Provide the [X, Y] coordinate of the cell's center where the given text is located.  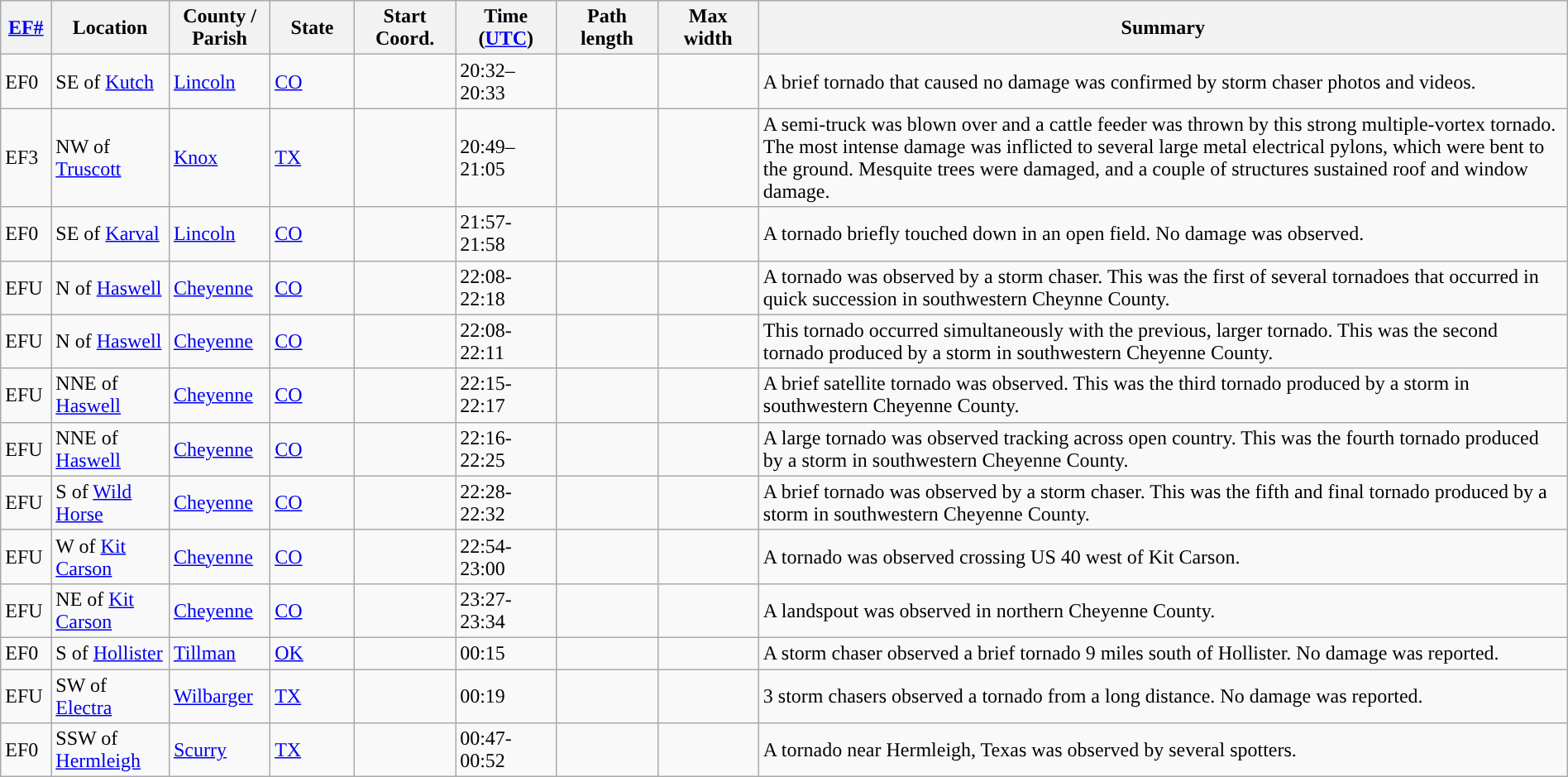
EF3 [26, 157]
A tornado briefly touched down in an open field. No damage was observed. [1163, 233]
A brief tornado that caused no damage was confirmed by storm chaser photos and videos. [1163, 81]
Wilbarger [219, 695]
Summary [1163, 28]
3 storm chasers observed a tornado from a long distance. No damage was reported. [1163, 695]
OK [313, 653]
Tillman [219, 653]
A landspout was observed in northern Cheyenne County. [1163, 611]
22:16-22:25 [506, 448]
SE of Kutch [111, 81]
00:19 [506, 695]
Start Coord. [404, 28]
Location [111, 28]
Path length [607, 28]
22:28-22:32 [506, 503]
21:57-21:58 [506, 233]
A brief tornado was observed by a storm chaser. This was the fifth and final tornado produced by a storm in southwestern Cheyenne County. [1163, 503]
A brief satellite tornado was observed. This was the third tornado produced by a storm in southwestern Cheyenne County. [1163, 396]
SE of Karval [111, 233]
A tornado was observed crossing US 40 west of Kit Carson. [1163, 556]
22:08-22:18 [506, 288]
22:15-22:17 [506, 396]
State [313, 28]
00:47-00:52 [506, 750]
SSW of Hermleigh [111, 750]
A tornado was observed by a storm chaser. This was the first of several tornadoes that occurred in quick succession in southwestern Cheynne County. [1163, 288]
NW of Truscott [111, 157]
Knox [219, 157]
Max width [708, 28]
A storm chaser observed a brief tornado 9 miles south of Hollister. No damage was reported. [1163, 653]
22:08-22:11 [506, 341]
S of Wild Horse [111, 503]
EF# [26, 28]
20:49–21:05 [506, 157]
00:15 [506, 653]
Scurry [219, 750]
W of Kit Carson [111, 556]
County / Parish [219, 28]
A tornado near Hermleigh, Texas was observed by several spotters. [1163, 750]
Time (UTC) [506, 28]
SW of Electra [111, 695]
NE of Kit Carson [111, 611]
23:27-23:34 [506, 611]
S of Hollister [111, 653]
20:32–20:33 [506, 81]
22:54-23:00 [506, 556]
A large tornado was observed tracking across open country. This was the fourth tornado produced by a storm in southwestern Cheyenne County. [1163, 448]
